Search for the cell housing the specified text and yield its (x, y) center coordinate. 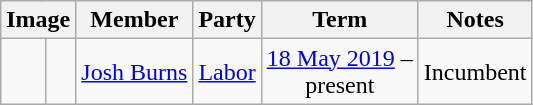
18 May 2019 –present (340, 72)
Labor (227, 72)
Party (227, 20)
Image (38, 20)
Josh Burns (134, 72)
Term (340, 20)
Notes (475, 20)
Incumbent (475, 72)
Member (134, 20)
